Return the [x, y] coordinate for the center point of the cell that contains the specified text.  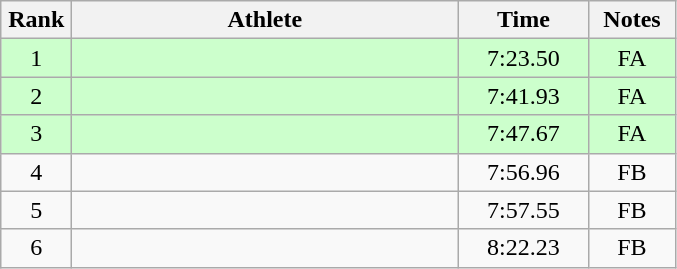
1 [36, 58]
7:47.67 [524, 134]
2 [36, 96]
7:56.96 [524, 172]
4 [36, 172]
7:23.50 [524, 58]
5 [36, 210]
6 [36, 248]
3 [36, 134]
Rank [36, 20]
Athlete [265, 20]
7:41.93 [524, 96]
Notes [632, 20]
7:57.55 [524, 210]
Time [524, 20]
8:22.23 [524, 248]
